Determine the [x, y] coordinate at the center of the cell enclosing the given text.  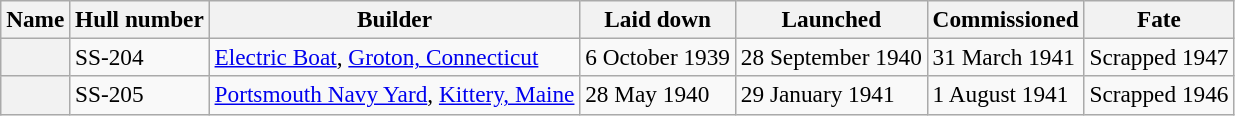
Commissioned [1006, 19]
Builder [394, 19]
28 September 1940 [831, 57]
Laid down [658, 19]
28 May 1940 [658, 95]
1 August 1941 [1006, 95]
Portsmouth Navy Yard, Kittery, Maine [394, 95]
Launched [831, 19]
29 January 1941 [831, 95]
Name [36, 19]
6 October 1939 [658, 57]
Electric Boat, Groton, Connecticut [394, 57]
SS-204 [140, 57]
Scrapped 1947 [1159, 57]
Hull number [140, 19]
31 March 1941 [1006, 57]
SS-205 [140, 95]
Scrapped 1946 [1159, 95]
Fate [1159, 19]
